Detect which cell encompasses the target text, then output its [X, Y] center coordinate. 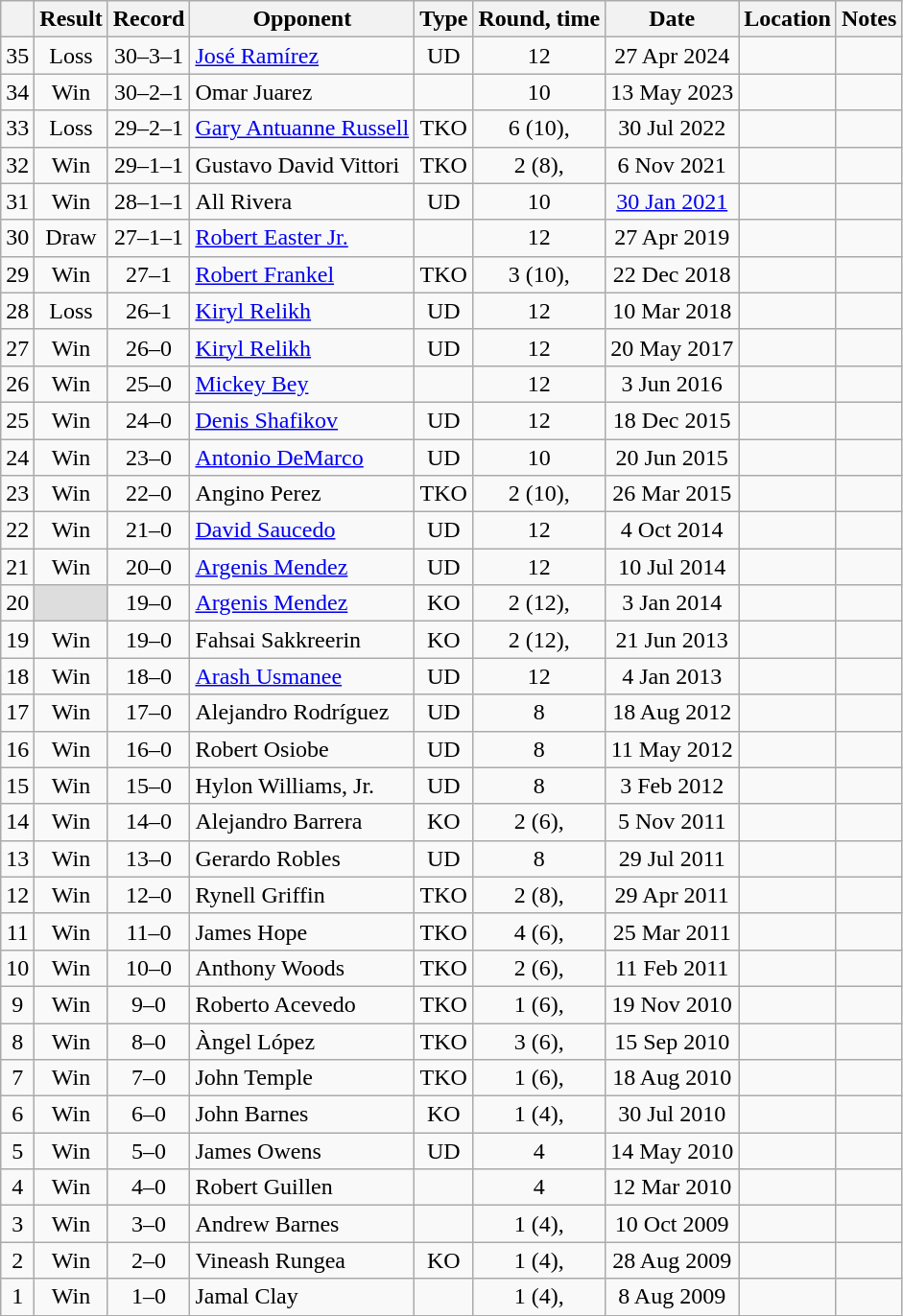
18–0 [149, 676]
4 (6), [539, 931]
30 Jul 2022 [672, 129]
Robert Frankel [302, 274]
Robert Guillen [302, 1187]
Draw [71, 238]
29–2–1 [149, 129]
35 [17, 56]
30–3–1 [149, 56]
23 [17, 494]
20 [17, 603]
Date [672, 19]
21–0 [149, 530]
24 [17, 458]
28–1–1 [149, 201]
15–0 [149, 786]
8–0 [149, 1041]
Gustavo David Vittori [302, 165]
25 Mar 2011 [672, 931]
Robert Easter Jr. [302, 238]
14–0 [149, 822]
Vineash Rungea [302, 1260]
5 Nov 2011 [672, 822]
4 Oct 2014 [672, 530]
28 Aug 2009 [672, 1260]
1–0 [149, 1297]
10–0 [149, 968]
Denis Shafikov [302, 420]
29 Jul 2011 [672, 858]
3 Jun 2016 [672, 384]
12 Mar 2010 [672, 1187]
28 [17, 311]
19 [17, 640]
26 Mar 2015 [672, 494]
29 [17, 274]
25 [17, 420]
13 May 2023 [672, 92]
4–0 [149, 1187]
26–1 [149, 311]
Alejandro Rodríguez [302, 713]
22 Dec 2018 [672, 274]
Fahsai Sakkreerin [302, 640]
Mickey Bey [302, 384]
15 Sep 2010 [672, 1041]
10 Jul 2014 [672, 567]
Alejandro Barrera [302, 822]
30 Jan 2021 [672, 201]
Angino Perez [302, 494]
18 [17, 676]
Record [149, 19]
18 Dec 2015 [672, 420]
Omar Juarez [302, 92]
19 Nov 2010 [672, 1004]
14 May 2010 [672, 1151]
Àngel López [302, 1041]
Anthony Woods [302, 968]
Round, time [539, 19]
21 Jun 2013 [672, 640]
14 [17, 822]
10 Mar 2018 [672, 311]
John Temple [302, 1078]
15 [17, 786]
6 Nov 2021 [672, 165]
24–0 [149, 420]
17 [17, 713]
6 (10), [539, 129]
3 (6), [539, 1041]
4 Jan 2013 [672, 676]
22–0 [149, 494]
30–2–1 [149, 92]
9 [17, 1004]
30 [17, 238]
31 [17, 201]
27 Apr 2019 [672, 238]
John Barnes [302, 1115]
17–0 [149, 713]
11 Feb 2011 [672, 968]
8 Aug 2009 [672, 1297]
Andrew Barnes [302, 1224]
3 (10), [539, 274]
7 [17, 1078]
Notes [868, 19]
6–0 [149, 1115]
David Saucedo [302, 530]
All Rivera [302, 201]
5–0 [149, 1151]
33 [17, 129]
Opponent [302, 19]
José Ramírez [302, 56]
Robert Osiobe [302, 749]
3 Feb 2012 [672, 786]
James Hope [302, 931]
23–0 [149, 458]
Type [443, 19]
3 Jan 2014 [672, 603]
27 Apr 2024 [672, 56]
3–0 [149, 1224]
James Owens [302, 1151]
11 May 2012 [672, 749]
11–0 [149, 931]
26 [17, 384]
6 [17, 1115]
20 May 2017 [672, 347]
16–0 [149, 749]
22 [17, 530]
7–0 [149, 1078]
2 (10), [539, 494]
16 [17, 749]
Rynell Griffin [302, 895]
Gerardo Robles [302, 858]
Arash Usmanee [302, 676]
21 [17, 567]
32 [17, 165]
13 [17, 858]
27 [17, 347]
5 [17, 1151]
11 [17, 931]
3 [17, 1224]
20 Jun 2015 [672, 458]
Antonio DeMarco [302, 458]
2 [17, 1260]
29 Apr 2011 [672, 895]
27–1–1 [149, 238]
Result [71, 19]
27–1 [149, 274]
9–0 [149, 1004]
1 [17, 1297]
13–0 [149, 858]
Jamal Clay [302, 1297]
18 Aug 2010 [672, 1078]
25–0 [149, 384]
29–1–1 [149, 165]
Location [788, 19]
Roberto Acevedo [302, 1004]
18 Aug 2012 [672, 713]
30 Jul 2010 [672, 1115]
Hylon Williams, Jr. [302, 786]
20–0 [149, 567]
12–0 [149, 895]
10 Oct 2009 [672, 1224]
2–0 [149, 1260]
34 [17, 92]
26–0 [149, 347]
Gary Antuanne Russell [302, 129]
